Pinpoint the cell where the given text exists, returning its (X, Y) midpoint coordinate. 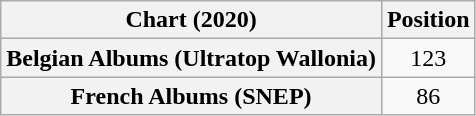
Position (428, 20)
123 (428, 58)
French Albums (SNEP) (192, 96)
Chart (2020) (192, 20)
86 (428, 96)
Belgian Albums (Ultratop Wallonia) (192, 58)
